Return [X, Y] of the center of cell containing provided text 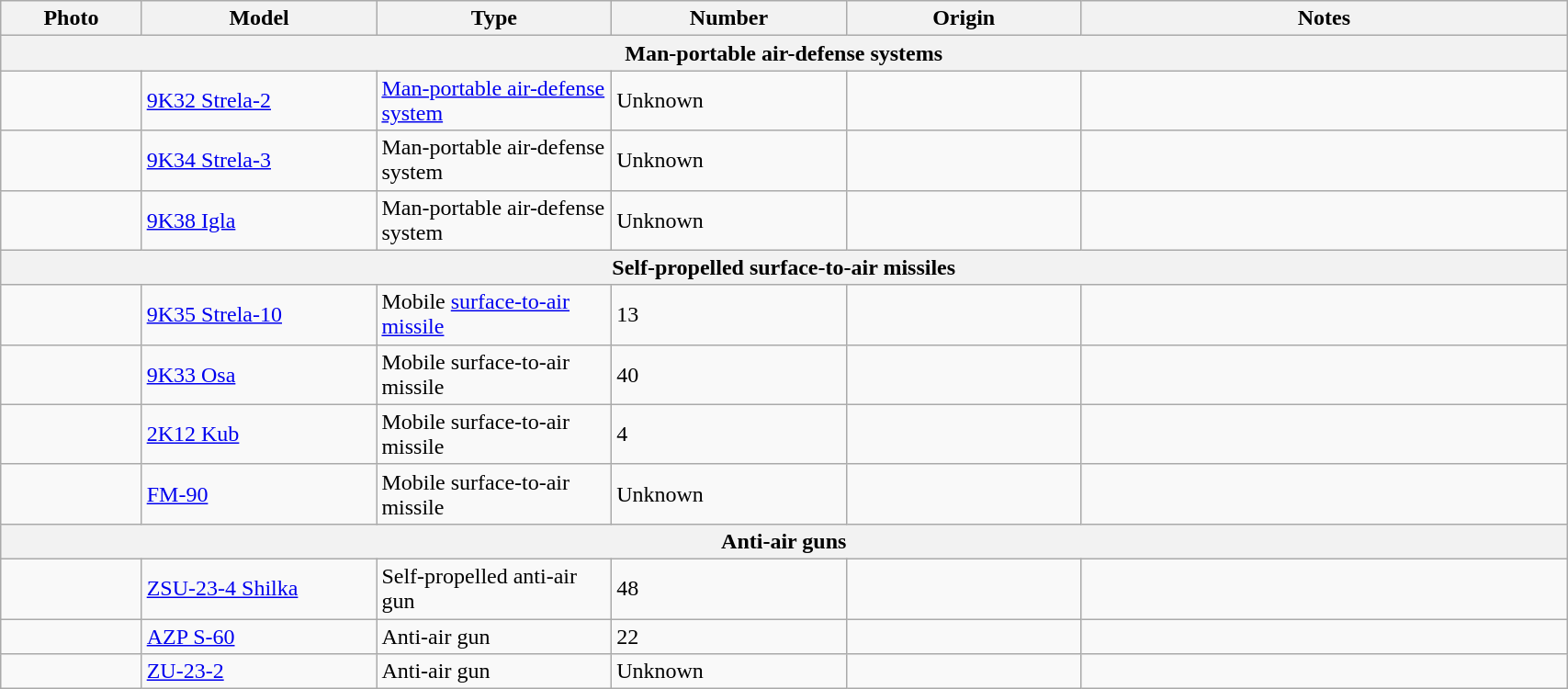
ZSU-23-4 Shilka [259, 588]
9K38 Igla [259, 220]
9K33 Osa [259, 375]
AZP S-60 [259, 637]
13 [729, 314]
Self-propelled surface-to-air missiles [784, 267]
Type [494, 18]
9K35 Strela-10 [259, 314]
Photo [72, 18]
Number [729, 18]
FM-90 [259, 494]
Model [259, 18]
Notes [1325, 18]
22 [729, 637]
Man-portable air-defense systems [784, 53]
9K32 Strela-2 [259, 101]
Self-propelled anti-air gun [494, 588]
2K12 Kub [259, 434]
40 [729, 375]
Origin [964, 18]
48 [729, 588]
ZU-23-2 [259, 672]
Anti-air guns [784, 541]
9K34 Strela-3 [259, 160]
4 [729, 434]
